Find where the given text appears and provide that cell's center as (X, Y) coordinate. 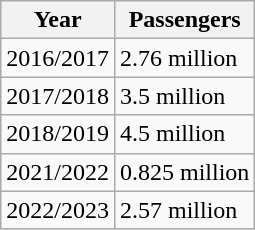
2016/2017 (58, 58)
2018/2019 (58, 134)
0.825 million (184, 172)
2017/2018 (58, 96)
4.5 million (184, 134)
2022/2023 (58, 210)
3.5 million (184, 96)
Year (58, 20)
2021/2022 (58, 172)
2.57 million (184, 210)
2.76 million (184, 58)
Passengers (184, 20)
